For the text-containing cell, return its midpoint in (X, Y) coordinate format. 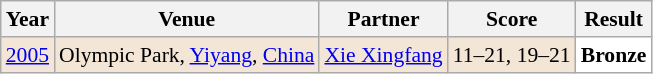
2005 (28, 55)
11–21, 19–21 (512, 55)
Result (614, 19)
Bronze (614, 55)
Year (28, 19)
Score (512, 19)
Olympic Park, Yiyang, China (186, 55)
Venue (186, 19)
Xie Xingfang (383, 55)
Partner (383, 19)
